Extract the (X, Y) coordinate from the center of the cell holding the provided text.  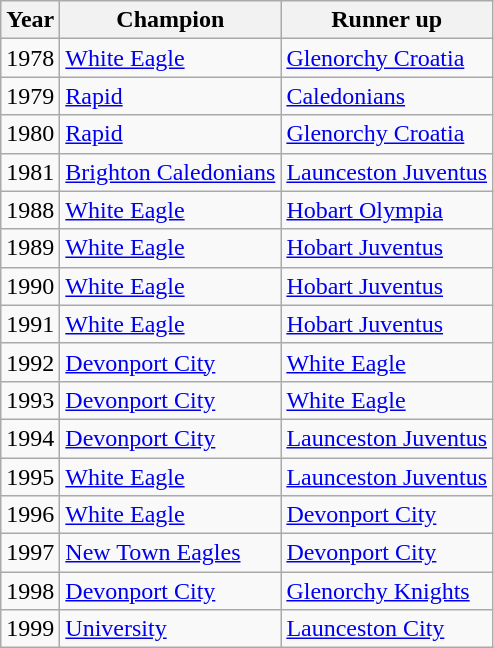
University (170, 629)
1995 (30, 477)
1997 (30, 553)
1988 (30, 210)
Brighton Caledonians (170, 172)
1978 (30, 58)
1990 (30, 286)
1996 (30, 515)
1994 (30, 438)
1980 (30, 134)
1989 (30, 248)
Year (30, 20)
Runner up (387, 20)
1998 (30, 591)
Glenorchy Knights (387, 591)
Launceston City (387, 629)
1979 (30, 96)
Champion (170, 20)
1981 (30, 172)
1999 (30, 629)
Hobart Olympia (387, 210)
New Town Eagles (170, 553)
1991 (30, 324)
1993 (30, 400)
1992 (30, 362)
Caledonians (387, 96)
